Find where the given text appears and provide that cell's center as [x, y] coordinate. 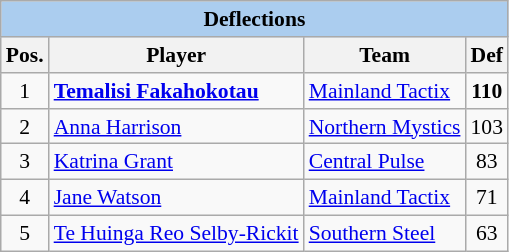
Jane Watson [176, 197]
110 [486, 91]
63 [486, 233]
Te Huinga Reo Selby-Rickit [176, 233]
83 [486, 162]
Central Pulse [385, 162]
4 [25, 197]
Katrina Grant [176, 162]
1 [25, 91]
103 [486, 126]
Pos. [25, 55]
Anna Harrison [176, 126]
71 [486, 197]
Northern Mystics [385, 126]
Deflections [254, 19]
2 [25, 126]
Player [176, 55]
5 [25, 233]
Team [385, 55]
Temalisi Fakahokotau [176, 91]
3 [25, 162]
Def [486, 55]
Southern Steel [385, 233]
